Scan for the cell matching the given text and deliver its (x, y) coordinate at center. 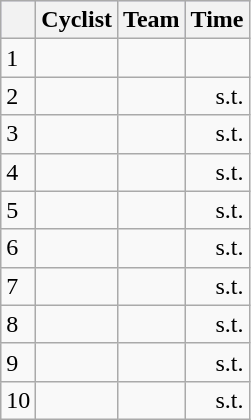
2 (18, 96)
Cyclist (77, 20)
Time (217, 20)
5 (18, 210)
3 (18, 134)
6 (18, 248)
1 (18, 58)
10 (18, 400)
8 (18, 324)
7 (18, 286)
9 (18, 362)
4 (18, 172)
Team (152, 20)
